Search for the cell housing the specified text and yield its (x, y) center coordinate. 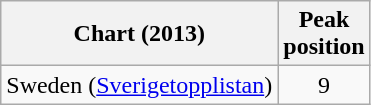
Sweden (Sverigetopplistan) (140, 85)
9 (324, 85)
Peakposition (324, 34)
Chart (2013) (140, 34)
